Identify which cell holds the provided text, then report its [X, Y] central coordinate. 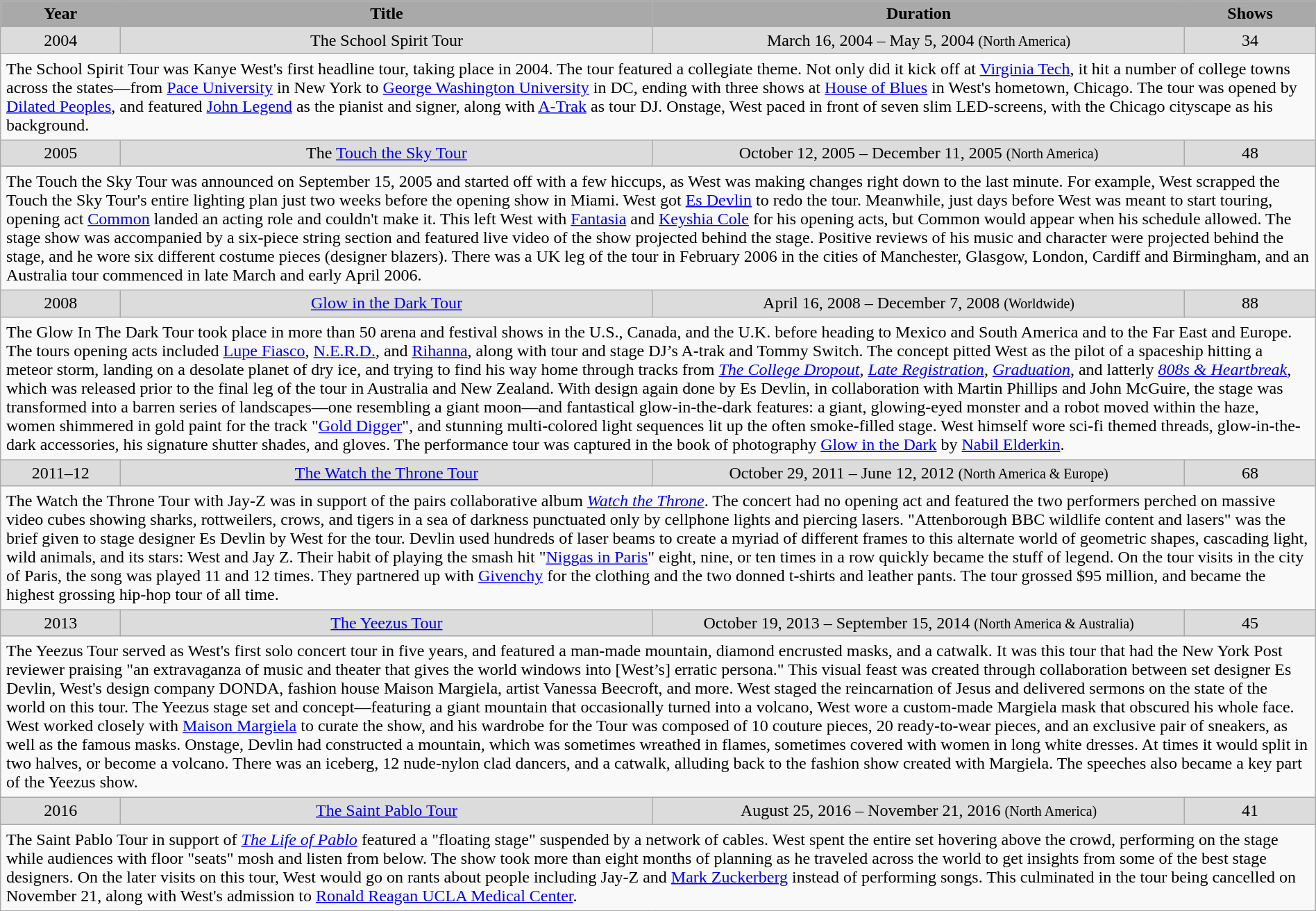
2013 [61, 623]
41 [1250, 811]
April 16, 2008 – December 7, 2008 (Worldwide) [919, 303]
Duration [919, 14]
The Saint Pablo Tour [387, 811]
Shows [1250, 14]
August 25, 2016 – November 21, 2016 (North America) [919, 811]
2016 [61, 811]
The School Spirit Tour [387, 40]
2011–12 [61, 473]
2008 [61, 303]
48 [1250, 153]
45 [1250, 623]
March 16, 2004 – May 5, 2004 (North America) [919, 40]
68 [1250, 473]
The Yeezus Tour [387, 623]
34 [1250, 40]
Year [61, 14]
2004 [61, 40]
2005 [61, 153]
The Touch the Sky Tour [387, 153]
Title [387, 14]
The Watch the Throne Tour [387, 473]
October 19, 2013 – September 15, 2014 (North America & Australia) [919, 623]
88 [1250, 303]
Glow in the Dark Tour [387, 303]
October 29, 2011 – June 12, 2012 (North America & Europe) [919, 473]
October 12, 2005 – December 11, 2005 (North America) [919, 153]
